Extract the [x, y] coordinate from the center of the cell holding the provided text.  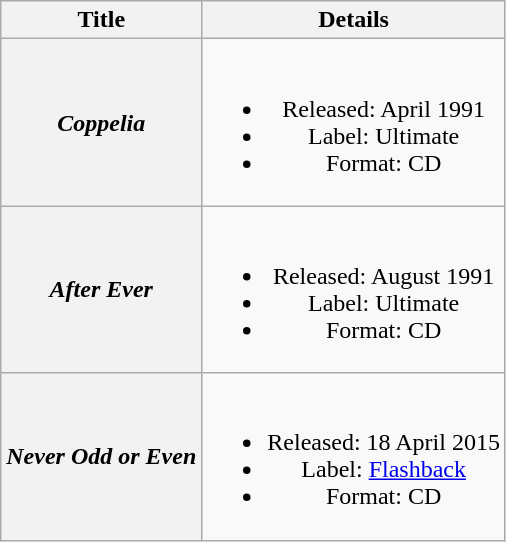
Released: 18 April 2015Label: FlashbackFormat: CD [354, 456]
Released: August 1991Label: UltimateFormat: CD [354, 290]
Coppelia [102, 122]
After Ever [102, 290]
Never Odd or Even [102, 456]
Released: April 1991Label: UltimateFormat: CD [354, 122]
Title [102, 20]
Details [354, 20]
